Scan for the cell matching the given text and deliver its (x, y) coordinate at center. 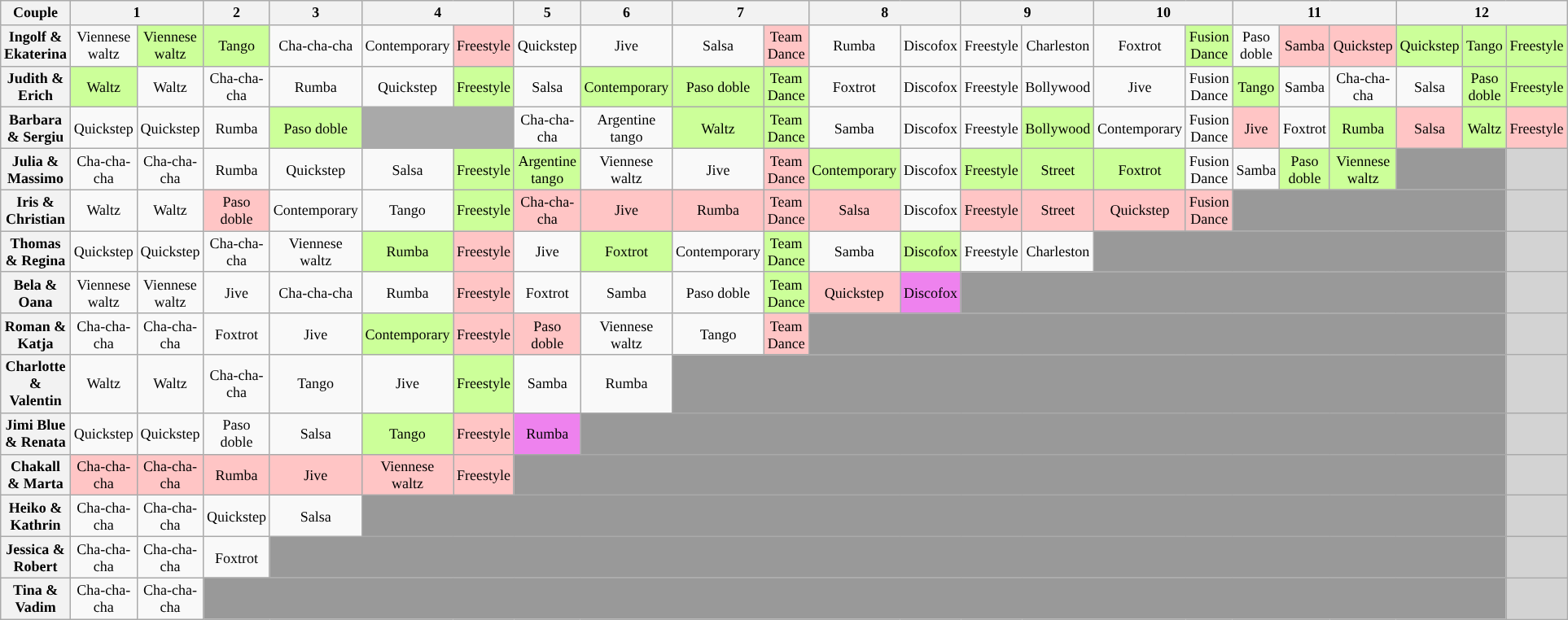
Heiko & Kathrin (36, 516)
Barbara & Sergiu (36, 129)
7 (741, 13)
Bela & Oana (36, 293)
8 (884, 13)
5 (547, 13)
1 (137, 13)
Tina & Vadim (36, 599)
12 (1482, 13)
Couple (36, 13)
Jessica & Robert (36, 557)
11 (1314, 13)
Ingolf & Ekaterina (36, 46)
Julia & Massimo (36, 169)
Thomas & Regina (36, 252)
6 (627, 13)
4 (438, 13)
10 (1163, 13)
Jimi Blue & Renata (36, 433)
Chakall & Marta (36, 475)
Judith & Erich (36, 86)
3 (316, 13)
Iris & Christian (36, 210)
9 (1027, 13)
Roman & Katja (36, 334)
Charlotte & Valentin (36, 384)
2 (237, 13)
